Return (X, Y) of the center of cell containing provided text 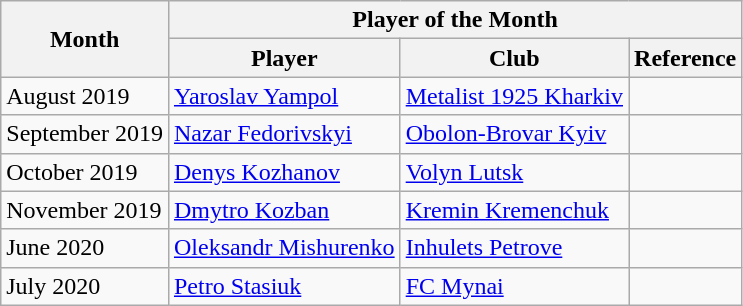
September 2019 (85, 134)
Yaroslav Yampol (284, 96)
July 2020 (85, 286)
Obolon-Brovar Kyiv (514, 134)
Dmytro Kozban (284, 210)
Nazar Fedorivskyi (284, 134)
November 2019 (85, 210)
Month (85, 39)
Metalist 1925 Kharkiv (514, 96)
Volyn Lutsk (514, 172)
October 2019 (85, 172)
Player of the Month (454, 20)
Inhulets Petrove (514, 248)
June 2020 (85, 248)
Denys Kozhanov (284, 172)
Kremin Kremenchuk (514, 210)
Player (284, 58)
Club (514, 58)
Reference (686, 58)
August 2019 (85, 96)
Oleksandr Mishurenko (284, 248)
Petro Stasiuk (284, 286)
FC Mynai (514, 286)
